Identify which cell holds the provided text, then report its [x, y] central coordinate. 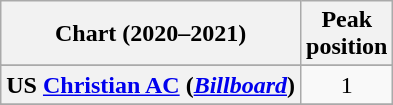
Peakposition [347, 34]
1 [347, 85]
US Christian AC (Billboard) [151, 85]
Chart (2020–2021) [151, 34]
